Return (x, y) of the center of cell containing provided text 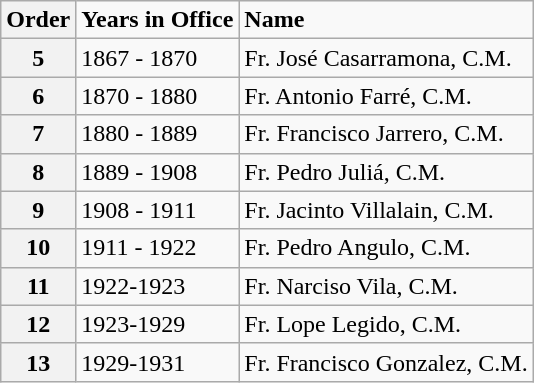
1889 - 1908 (158, 172)
Fr. Narciso Vila, C.M. (386, 286)
1923-1929 (158, 324)
Order (38, 20)
Name (386, 20)
11 (38, 286)
8 (38, 172)
1870 - 1880 (158, 96)
Fr. Pedro Angulo, C.M. (386, 248)
Fr. Jacinto Villalain, C.M. (386, 210)
Fr. Pedro Juliá, C.M. (386, 172)
9 (38, 210)
1922-1923 (158, 286)
Fr. Francisco Jarrero, C.M. (386, 134)
Fr. José Casarramona, C.M. (386, 58)
12 (38, 324)
1929-1931 (158, 362)
Fr. Francisco Gonzalez, C.M. (386, 362)
6 (38, 96)
1880 - 1889 (158, 134)
Fr. Lope Legido, C.M. (386, 324)
7 (38, 134)
5 (38, 58)
13 (38, 362)
1908 - 1911 (158, 210)
1911 - 1922 (158, 248)
10 (38, 248)
Years in Office (158, 20)
Fr. Antonio Farré, C.M. (386, 96)
1867 - 1870 (158, 58)
